Provide the (x, y) coordinate of the cell's center where the given text is located.  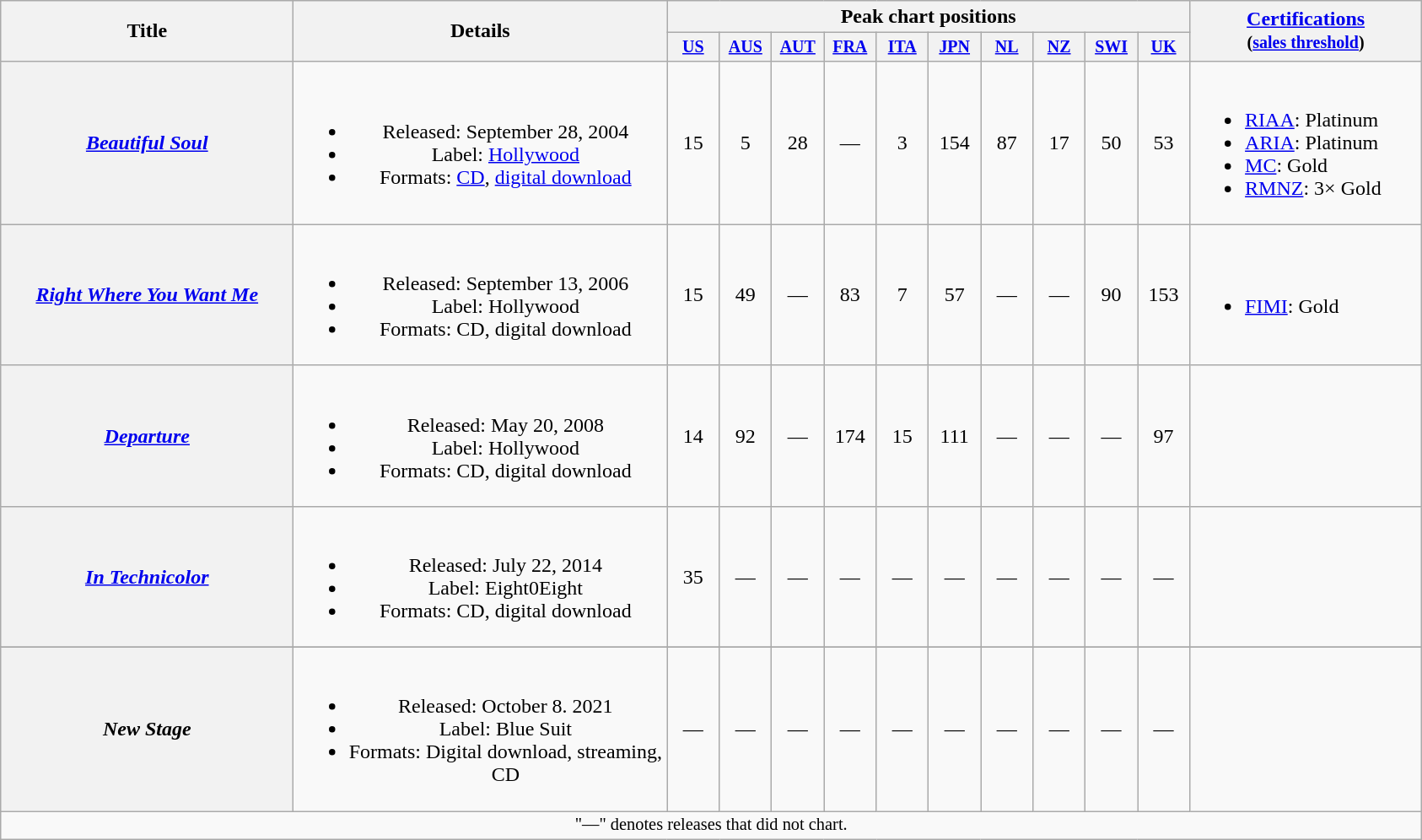
Released: May 20, 2008Label: HollywoodFormats: CD, digital download (481, 435)
JPN (955, 47)
35 (693, 577)
FIMI: Gold (1306, 295)
14 (693, 435)
49 (746, 295)
Released: September 13, 2006Label: HollywoodFormats: CD, digital download (481, 295)
5 (746, 143)
Peak chart positions (929, 17)
97 (1164, 435)
ITA (902, 47)
Released: October 8. 2021Label: Blue SuitFormats: Digital download, streaming, CD (481, 730)
SWI (1112, 47)
3 (902, 143)
Released: September 28, 2004Label: HollywoodFormats: CD, digital download (481, 143)
FRA (850, 47)
AUT (798, 47)
87 (1007, 143)
UK (1164, 47)
NL (1007, 47)
92 (746, 435)
Departure (147, 435)
90 (1112, 295)
28 (798, 143)
RIAA: PlatinumARIA: PlatinumMC: GoldRMNZ: 3× Gold (1306, 143)
US (693, 47)
AUS (746, 47)
Certifications(sales threshold) (1306, 31)
Details (481, 31)
53 (1164, 143)
Title (147, 31)
Released: July 22, 2014Label: Eight0EightFormats: CD, digital download (481, 577)
153 (1164, 295)
7 (902, 295)
174 (850, 435)
111 (955, 435)
"—" denotes releases that did not chart. (712, 826)
50 (1112, 143)
New Stage (147, 730)
83 (850, 295)
154 (955, 143)
Right Where You Want Me (147, 295)
In Technicolor (147, 577)
NZ (1059, 47)
57 (955, 295)
17 (1059, 143)
Beautiful Soul (147, 143)
